Capture the cell that displays the provided text and extract its [X, Y] central coordinate. 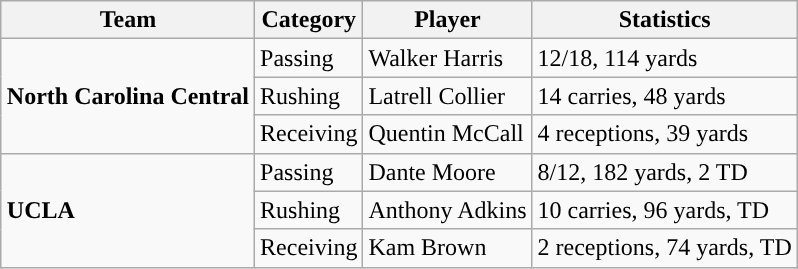
Team [128, 20]
Latrell Collier [448, 96]
Player [448, 20]
Category [309, 20]
2 receptions, 74 yards, TD [664, 248]
8/12, 182 yards, 2 TD [664, 172]
Quentin McCall [448, 134]
4 receptions, 39 yards [664, 134]
Dante Moore [448, 172]
Kam Brown [448, 248]
10 carries, 96 yards, TD [664, 210]
Walker Harris [448, 58]
UCLA [128, 210]
North Carolina Central [128, 96]
12/18, 114 yards [664, 58]
Statistics [664, 20]
Anthony Adkins [448, 210]
14 carries, 48 yards [664, 96]
